Find where the given text appears and provide that cell's center as (x, y) coordinate. 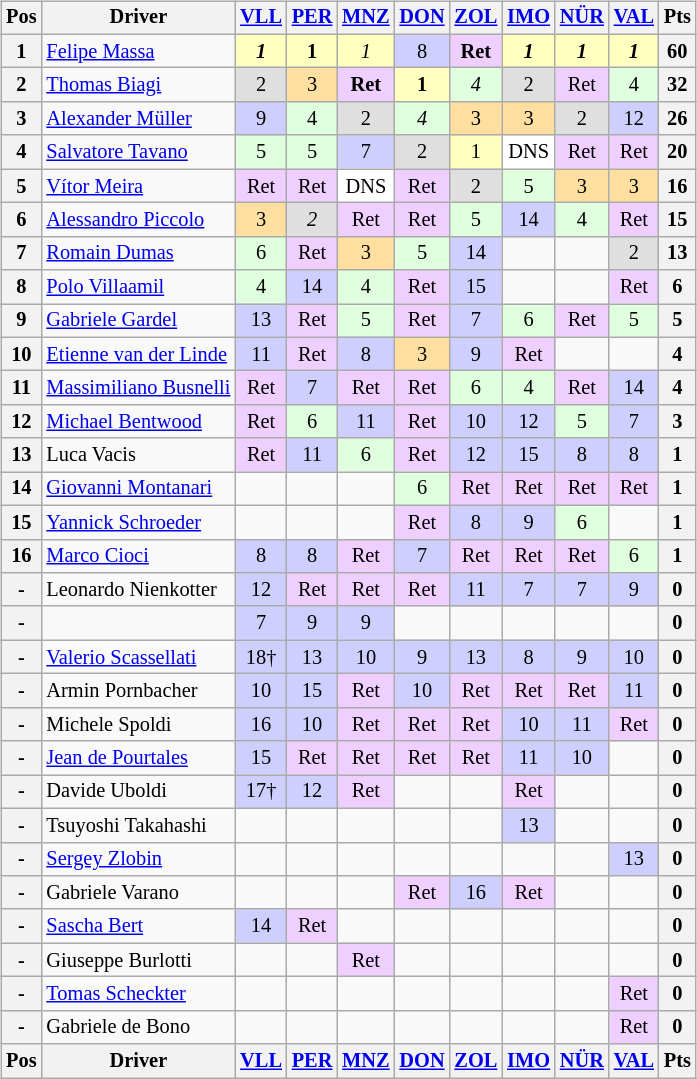
Yannick Schroeder (138, 522)
Michele Spoldi (138, 724)
60 (678, 51)
Gabriele Gardel (138, 321)
Salvatore Tavano (138, 152)
Valerio Scassellati (138, 657)
Armin Pornbacher (138, 691)
Leonardo Nienkotter (138, 590)
Luca Vacis (138, 455)
Tomas Scheckter (138, 994)
Polo Villaamil (138, 287)
Jean de Pourtales (138, 758)
Thomas Biagi (138, 85)
Michael Bentwood (138, 422)
Tsuyoshi Takahashi (138, 825)
Etienne van der Linde (138, 354)
Sergey Zlobin (138, 859)
32 (678, 85)
Davide Uboldi (138, 792)
18† (261, 657)
Alexander Müller (138, 119)
Romain Dumas (138, 253)
Gabriele Varano (138, 893)
Massimiliano Busnelli (138, 388)
20 (678, 152)
26 (678, 119)
Vítor Meira (138, 186)
Giovanni Montanari (138, 489)
Marco Cioci (138, 556)
17† (261, 792)
Gabriele de Bono (138, 1027)
Sascha Bert (138, 926)
Giuseppe Burlotti (138, 960)
Felipe Massa (138, 51)
Alessandro Piccolo (138, 220)
